Provide the (X, Y) coordinate of the cell's center where the given text is located.  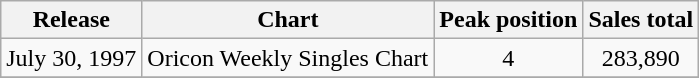
Release (72, 20)
4 (508, 58)
Peak position (508, 20)
283,890 (641, 58)
Chart (288, 20)
Oricon Weekly Singles Chart (288, 58)
July 30, 1997 (72, 58)
Sales total (641, 20)
